Search for the cell housing the specified text and yield its [x, y] center coordinate. 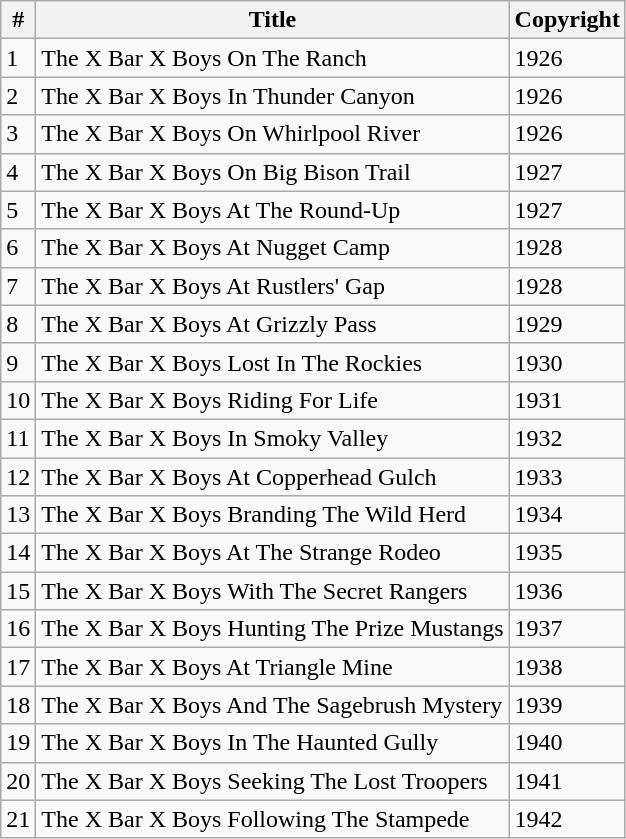
1 [18, 58]
The X Bar X Boys Following The Stampede [272, 819]
19 [18, 743]
The X Bar X Boys In Thunder Canyon [272, 96]
1941 [567, 781]
1938 [567, 667]
The X Bar X Boys Lost In The Rockies [272, 362]
15 [18, 591]
Copyright [567, 20]
1937 [567, 629]
18 [18, 705]
4 [18, 172]
21 [18, 819]
1935 [567, 553]
The X Bar X Boys At Triangle Mine [272, 667]
The X Bar X Boys At Copperhead Gulch [272, 477]
1932 [567, 438]
3 [18, 134]
1930 [567, 362]
The X Bar X Boys Seeking The Lost Troopers [272, 781]
1939 [567, 705]
The X Bar X Boys On Whirlpool River [272, 134]
16 [18, 629]
8 [18, 324]
The X Bar X Boys On Big Bison Trail [272, 172]
11 [18, 438]
12 [18, 477]
The X Bar X Boys At Rustlers' Gap [272, 286]
# [18, 20]
The X Bar X Boys Branding The Wild Herd [272, 515]
The X Bar X Boys On The Ranch [272, 58]
1931 [567, 400]
20 [18, 781]
1934 [567, 515]
The X Bar X Boys In Smoky Valley [272, 438]
17 [18, 667]
The X Bar X Boys In The Haunted Gully [272, 743]
14 [18, 553]
7 [18, 286]
13 [18, 515]
Title [272, 20]
9 [18, 362]
The X Bar X Boys Riding For Life [272, 400]
1929 [567, 324]
6 [18, 248]
1936 [567, 591]
The X Bar X Boys Hunting The Prize Mustangs [272, 629]
5 [18, 210]
The X Bar X Boys At Nugget Camp [272, 248]
The X Bar X Boys At Grizzly Pass [272, 324]
2 [18, 96]
1942 [567, 819]
The X Bar X Boys At The Strange Rodeo [272, 553]
The X Bar X Boys And The Sagebrush Mystery [272, 705]
The X Bar X Boys At The Round-Up [272, 210]
1940 [567, 743]
1933 [567, 477]
10 [18, 400]
The X Bar X Boys With The Secret Rangers [272, 591]
